Find where the given text appears and provide that cell's center as [x, y] coordinate. 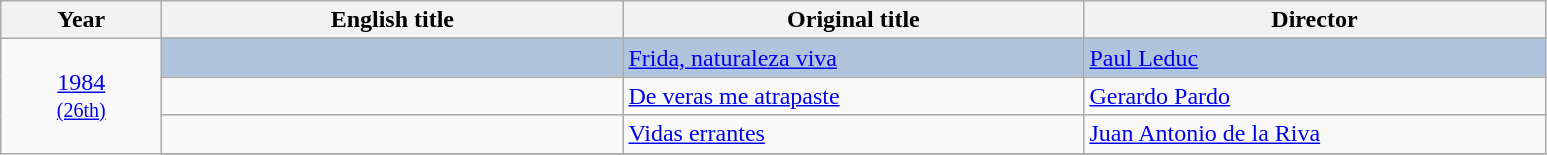
Gerardo Pardo [1314, 96]
Year [82, 20]
Original title [854, 20]
Paul Leduc [1314, 58]
1984(26th) [82, 96]
Director [1314, 20]
Vidas errantes [854, 134]
Frida, naturaleza viva [854, 58]
De veras me atrapaste [854, 96]
English title [392, 20]
Juan Antonio de la Riva [1314, 134]
